Provide the (x, y) coordinate of the cell's center where the given text is located.  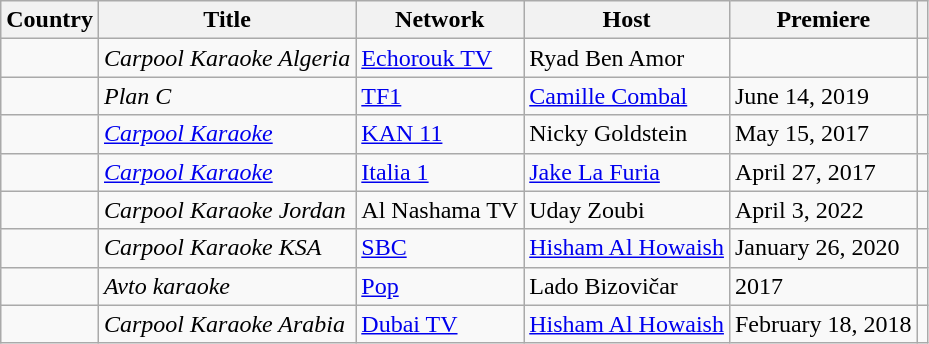
Avto karaoke (226, 286)
Carpool Karaoke Algeria (226, 58)
April 27, 2017 (823, 172)
April 3, 2022 (823, 210)
Echorouk TV (440, 58)
SBC (440, 248)
Network (440, 20)
June 14, 2019 (823, 96)
Carpool Karaoke KSA (226, 248)
Ryad Ben Amor (627, 58)
KAN 11 (440, 134)
Carpool Karaoke Arabia (226, 324)
Lado Bizovičar (627, 286)
May 15, 2017 (823, 134)
Dubai TV (440, 324)
Italia 1 (440, 172)
Camille Combal (627, 96)
Uday Zoubi (627, 210)
Al Nashama TV (440, 210)
2017 (823, 286)
Title (226, 20)
Carpool Karaoke Jordan (226, 210)
January 26, 2020 (823, 248)
February 18, 2018 (823, 324)
TF1 (440, 96)
Pop (440, 286)
Premiere (823, 20)
Plan C (226, 96)
Country (50, 20)
Nicky Goldstein (627, 134)
Host (627, 20)
Jake La Furia (627, 172)
